Search for the cell housing the specified text and yield its (X, Y) center coordinate. 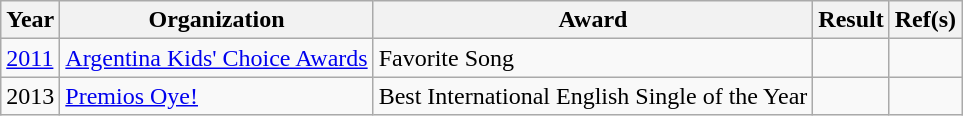
Result (851, 20)
2013 (30, 96)
Favorite Song (593, 58)
Argentina Kids' Choice Awards (216, 58)
Premios Oye! (216, 96)
2011 (30, 58)
Best International English Single of the Year (593, 96)
Organization (216, 20)
Year (30, 20)
Ref(s) (925, 20)
Award (593, 20)
